Identify which cell holds the provided text, then report its (x, y) central coordinate. 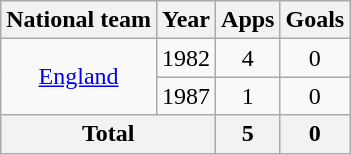
5 (248, 134)
1987 (186, 96)
Year (186, 20)
Goals (315, 20)
4 (248, 58)
National team (79, 20)
Total (108, 134)
1 (248, 96)
Apps (248, 20)
1982 (186, 58)
England (79, 77)
